For the text-containing cell, return its midpoint in (x, y) coordinate format. 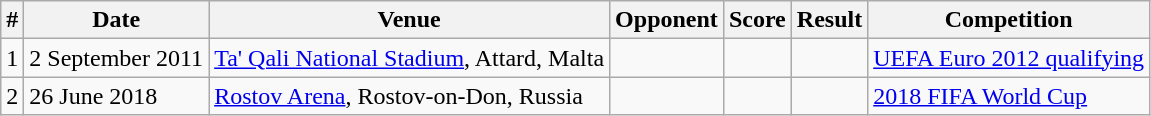
Score (757, 20)
2018 FIFA World Cup (1009, 96)
Rostov Arena, Rostov-on-Don, Russia (410, 96)
26 June 2018 (116, 96)
Date (116, 20)
Opponent (667, 20)
Venue (410, 20)
1 (12, 58)
2 (12, 96)
Result (829, 20)
Competition (1009, 20)
UEFA Euro 2012 qualifying (1009, 58)
Ta' Qali National Stadium, Attard, Malta (410, 58)
# (12, 20)
2 September 2011 (116, 58)
